Locate the cell with the specified text and output its (x, y) center coordinate. 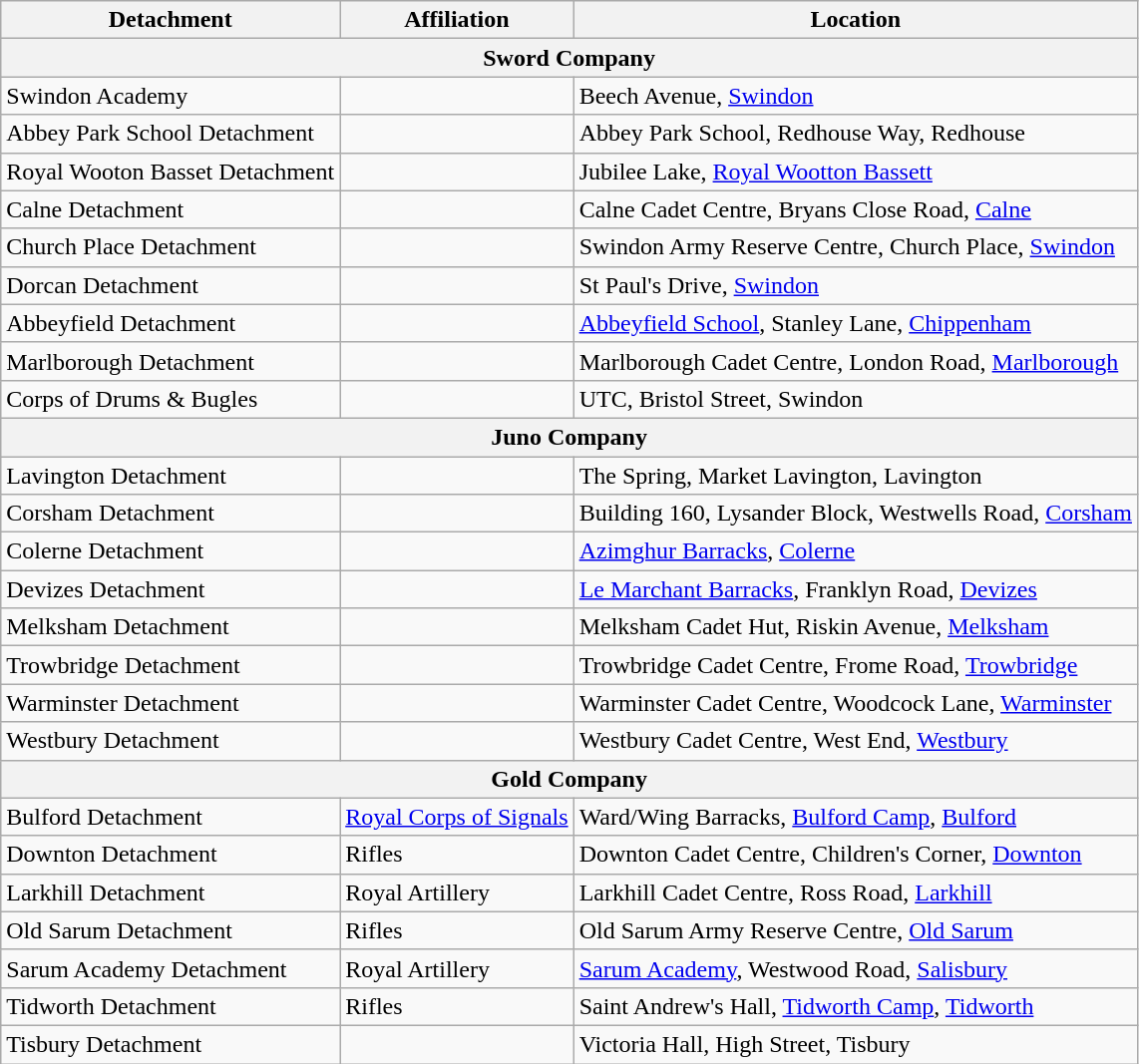
Swindon Army Reserve Centre, Church Place, Swindon (856, 247)
Downton Cadet Centre, Children's Corner, Downton (856, 855)
Le Marchant Barracks, Franklyn Road, Devizes (856, 589)
Abbey Park School Detachment (171, 134)
Larkhill Cadet Centre, Ross Road, Larkhill (856, 892)
Warminster Detachment (171, 703)
Corsham Detachment (171, 514)
Sarum Academy Detachment (171, 968)
Tidworth Detachment (171, 1006)
Marlborough Detachment (171, 361)
Building 160, Lysander Block, Westwells Road, Corsham (856, 514)
Old Sarum Detachment (171, 930)
Sword Company (569, 58)
Trowbridge Detachment (171, 665)
Marlborough Cadet Centre, London Road, Marlborough (856, 361)
Gold Company (569, 779)
Jubilee Lake, Royal Wootton Bassett (856, 172)
Westbury Detachment (171, 741)
Larkhill Detachment (171, 892)
St Paul's Drive, Swindon (856, 285)
The Spring, Market Lavington, Lavington (856, 476)
Bulford Detachment (171, 817)
Westbury Cadet Centre, West End, Westbury (856, 741)
Ward/Wing Barracks, Bulford Camp, Bulford (856, 817)
Detachment (171, 20)
Victoria Hall, High Street, Tisbury (856, 1044)
Devizes Detachment (171, 589)
Lavington Detachment (171, 476)
Downton Detachment (171, 855)
Trowbridge Cadet Centre, Frome Road, Trowbridge (856, 665)
Royal Wooton Basset Detachment (171, 172)
Calne Cadet Centre, Bryans Close Road, Calne (856, 209)
Location (856, 20)
UTC, Bristol Street, Swindon (856, 399)
Saint Andrew's Hall, Tidworth Camp, Tidworth (856, 1006)
Azimghur Barracks, Colerne (856, 551)
Royal Corps of Signals (457, 817)
Sarum Academy, Westwood Road, Salisbury (856, 968)
Warminster Cadet Centre, Woodcock Lane, Warminster (856, 703)
Old Sarum Army Reserve Centre, Old Sarum (856, 930)
Juno Company (569, 437)
Tisbury Detachment (171, 1044)
Church Place Detachment (171, 247)
Abbey Park School, Redhouse Way, Redhouse (856, 134)
Abbeyfield School, Stanley Lane, Chippenham (856, 323)
Affiliation (457, 20)
Beech Avenue, Swindon (856, 96)
Colerne Detachment (171, 551)
Dorcan Detachment (171, 285)
Melksham Cadet Hut, Riskin Avenue, Melksham (856, 627)
Corps of Drums & Bugles (171, 399)
Calne Detachment (171, 209)
Melksham Detachment (171, 627)
Abbeyfield Detachment (171, 323)
Swindon Academy (171, 96)
